Return the (X, Y) coordinate for the center point of the cell that contains the specified text.  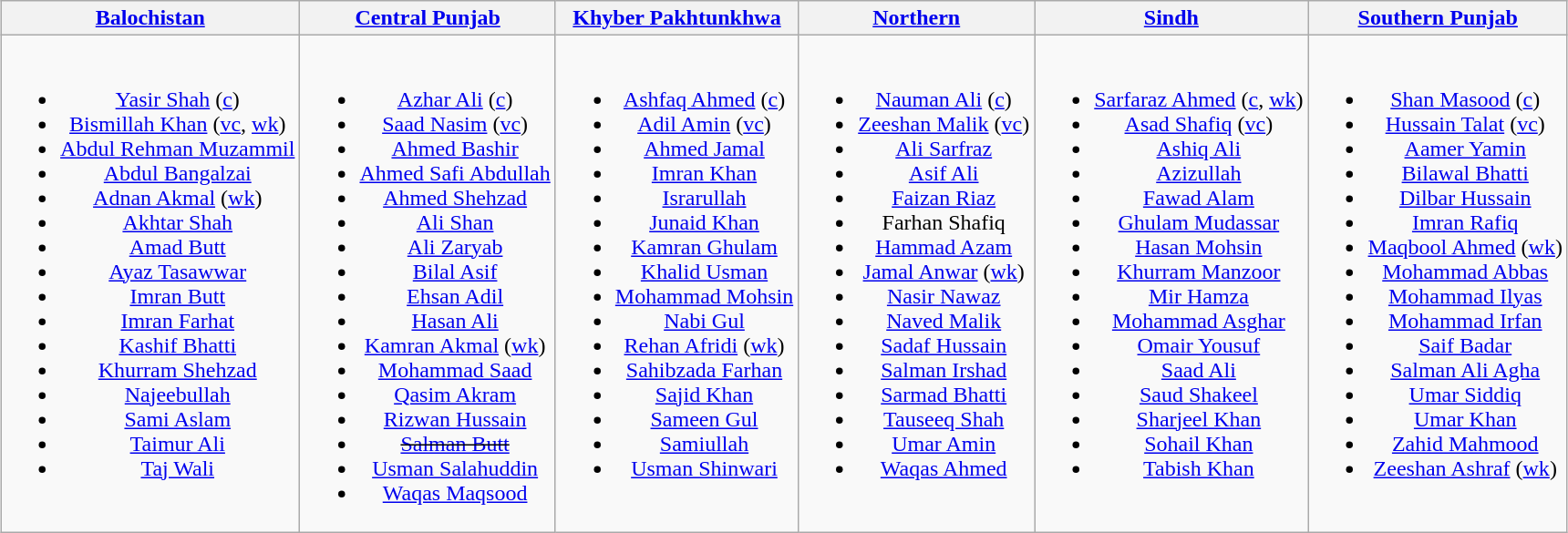
Balochistan (150, 18)
Southern Punjab (1438, 18)
Northern (917, 18)
Central Punjab (428, 18)
Khyber Pakhtunkhwa (676, 18)
Sindh (1171, 18)
